For the text-containing cell, return its midpoint in (X, Y) coordinate format. 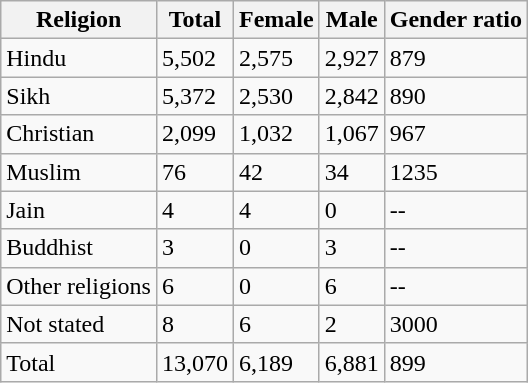
76 (194, 172)
Jain (79, 210)
2,927 (352, 58)
5,502 (194, 58)
2,842 (352, 96)
Gender ratio (456, 20)
Female (277, 20)
2 (352, 324)
5,372 (194, 96)
2,099 (194, 134)
Not stated (79, 324)
1235 (456, 172)
899 (456, 362)
879 (456, 58)
890 (456, 96)
Other religions (79, 286)
42 (277, 172)
6,881 (352, 362)
Buddhist (79, 248)
13,070 (194, 362)
1,032 (277, 134)
2,575 (277, 58)
Hindu (79, 58)
34 (352, 172)
1,067 (352, 134)
6,189 (277, 362)
967 (456, 134)
Muslim (79, 172)
Sikh (79, 96)
3000 (456, 324)
Religion (79, 20)
Christian (79, 134)
8 (194, 324)
Male (352, 20)
2,530 (277, 96)
